Provide the [X, Y] coordinate of the cell's center where the given text is located.  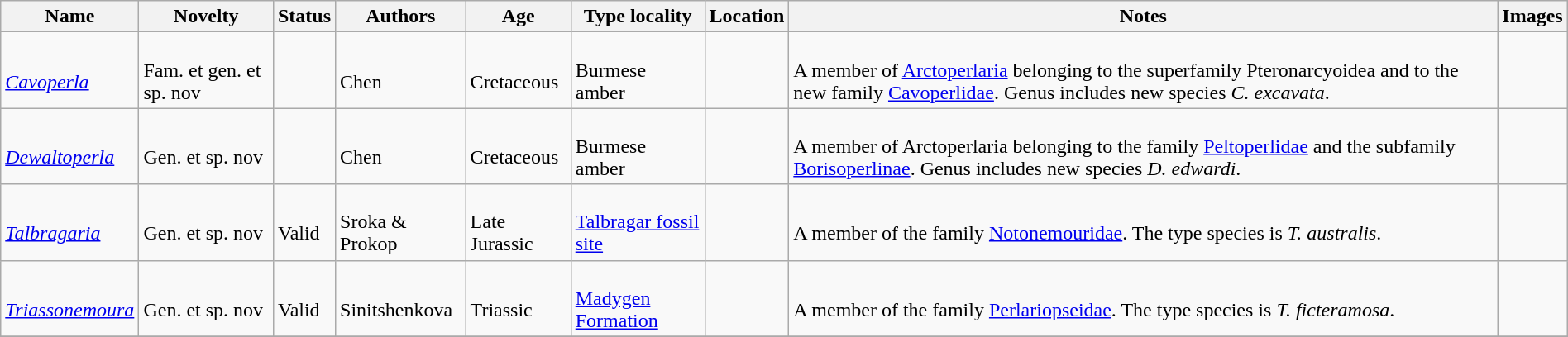
A member of Arctoperlaria belonging to the family Peltoperlidae and the subfamily Borisoperlinae. Genus includes new species D. edwardi. [1143, 146]
Late Jurassic [518, 222]
Novelty [207, 17]
Age [518, 17]
Triassic [518, 298]
Talbragar fossil site [638, 222]
Location [747, 17]
Sinitshenkova [401, 298]
Sroka & Prokop [401, 222]
Madygen Formation [638, 298]
Cavoperla [69, 70]
Type locality [638, 17]
Fam. et gen. et sp. nov [207, 70]
A member of Arctoperlaria belonging to the superfamily Pteronarcyoidea and to the new family Cavoperlidae. Genus includes new species C. excavata. [1143, 70]
Triassonemoura [69, 298]
Images [1532, 17]
Status [304, 17]
Talbragaria [69, 222]
A member of the family Notonemouridae. The type species is T. australis. [1143, 222]
Notes [1143, 17]
Authors [401, 17]
Dewaltoperla [69, 146]
A member of the family Perlariopseidae. The type species is T. ficteramosa. [1143, 298]
Name [69, 17]
